Scan for the cell matching the given text and deliver its [x, y] coordinate at center. 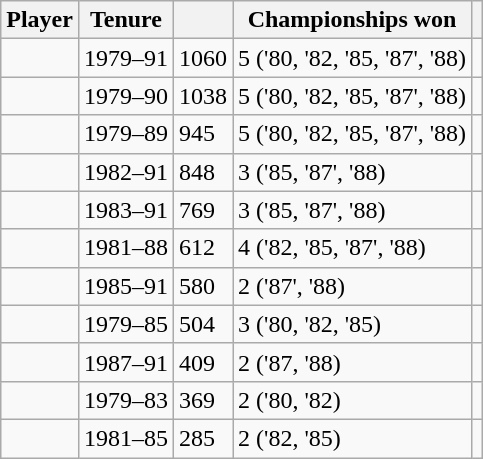
2 ('82, '85) [352, 438]
2 ('87, '88) [352, 362]
1981–88 [126, 248]
Championships won [352, 20]
Tenure [126, 20]
1985–91 [126, 286]
580 [204, 286]
504 [204, 324]
945 [204, 134]
2 ('80, '82) [352, 400]
1983–91 [126, 210]
1979–89 [126, 134]
1979–85 [126, 324]
612 [204, 248]
1979–91 [126, 58]
409 [204, 362]
848 [204, 172]
4 ('82, '85, '87', '88) [352, 248]
285 [204, 438]
1979–83 [126, 400]
1987–91 [126, 362]
1979–90 [126, 96]
369 [204, 400]
1982–91 [126, 172]
1981–85 [126, 438]
1038 [204, 96]
Player [40, 20]
1060 [204, 58]
2 ('87', '88) [352, 286]
769 [204, 210]
3 ('80, '82, '85) [352, 324]
